For the text-containing cell, return its midpoint in (X, Y) coordinate format. 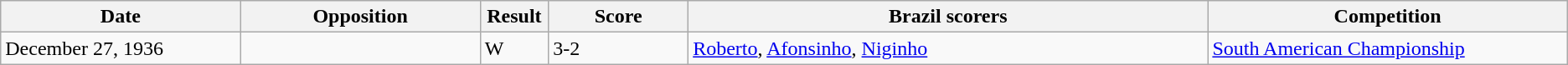
Brazil scorers (948, 17)
Competition (1387, 17)
South American Championship (1387, 48)
Date (121, 17)
3-2 (618, 48)
Score (618, 17)
Opposition (360, 17)
Result (514, 17)
W (514, 48)
December 27, 1936 (121, 48)
Roberto, Afonsinho, Niginho (948, 48)
